From the cell containing the given text, extract its center point as (x, y) coordinate. 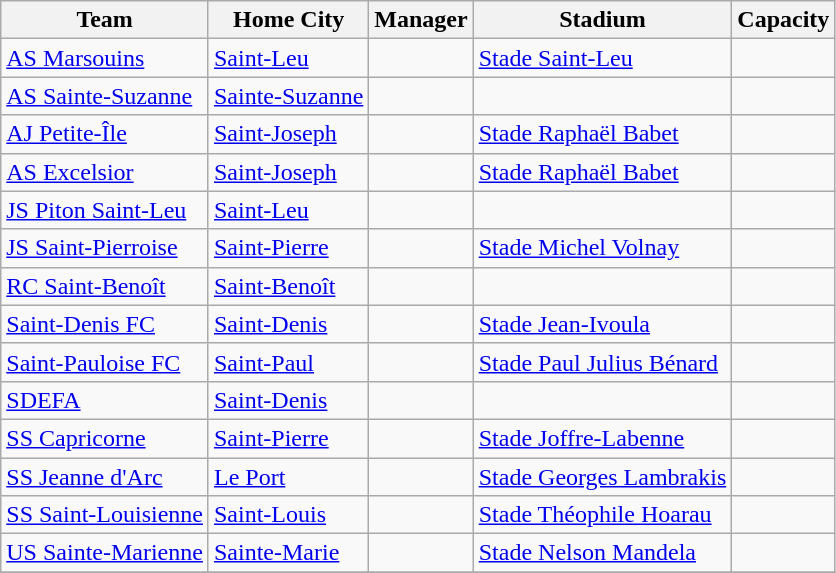
RC Saint-Benoît (105, 286)
Home City (288, 20)
JS Saint-Pierroise (105, 248)
Saint-Denis FC (105, 324)
SS Saint-Louisienne (105, 515)
Stade Joffre-Labenne (602, 438)
Stade Michel Volnay (602, 248)
Saint-Pauloise FC (105, 362)
Stade Georges Lambrakis (602, 477)
Saint-Paul (288, 362)
Manager (421, 20)
US Sainte-Marienne (105, 553)
Team (105, 20)
SS Jeanne d'Arc (105, 477)
Sainte-Suzanne (288, 96)
Stade Théophile Hoarau (602, 515)
Saint-Benoît (288, 286)
AJ Petite-Île (105, 134)
Saint-Louis (288, 515)
SS Capricorne (105, 438)
Stade Saint-Leu (602, 58)
Capacity (784, 20)
Stade Nelson Mandela (602, 553)
Stade Jean-Ivoula (602, 324)
AS Marsouins (105, 58)
Le Port (288, 477)
JS Piton Saint-Leu (105, 210)
SDEFA (105, 400)
AS Sainte-Suzanne (105, 96)
AS Excelsior (105, 172)
Stade Paul Julius Bénard (602, 362)
Stadium (602, 20)
Sainte-Marie (288, 553)
